Capture the cell that displays the provided text and extract its (X, Y) central coordinate. 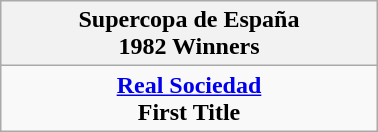
Real SociedadFirst Title (189, 98)
Supercopa de España 1982 Winners (189, 34)
